Search for the cell housing the specified text and yield its (X, Y) center coordinate. 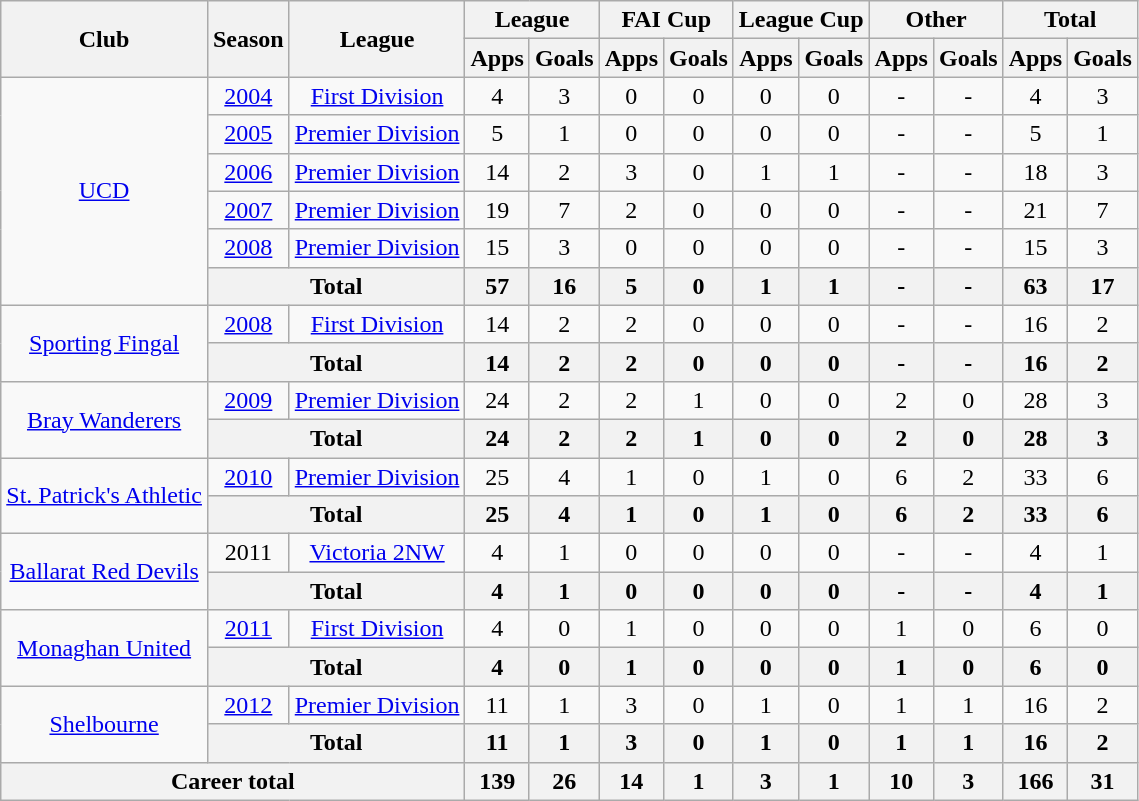
League Cup (801, 20)
St. Patrick's Athletic (104, 496)
Monaghan United (104, 648)
17 (1103, 286)
2005 (248, 134)
Other (936, 20)
139 (497, 781)
Career total (233, 781)
2004 (248, 96)
Sporting Fingal (104, 343)
57 (497, 286)
UCD (104, 191)
Bray Wanderers (104, 419)
31 (1103, 781)
63 (1035, 286)
2012 (248, 705)
18 (1035, 172)
166 (1035, 781)
Ballarat Red Devils (104, 572)
Victoria 2NW (377, 553)
21 (1035, 210)
2006 (248, 172)
FAI Cup (666, 20)
2009 (248, 400)
Club (104, 39)
10 (901, 781)
19 (497, 210)
Season (248, 39)
2007 (248, 210)
2010 (248, 477)
26 (564, 781)
Shelbourne (104, 724)
